Return the (x, y) coordinate for the center point of the cell that contains the specified text.  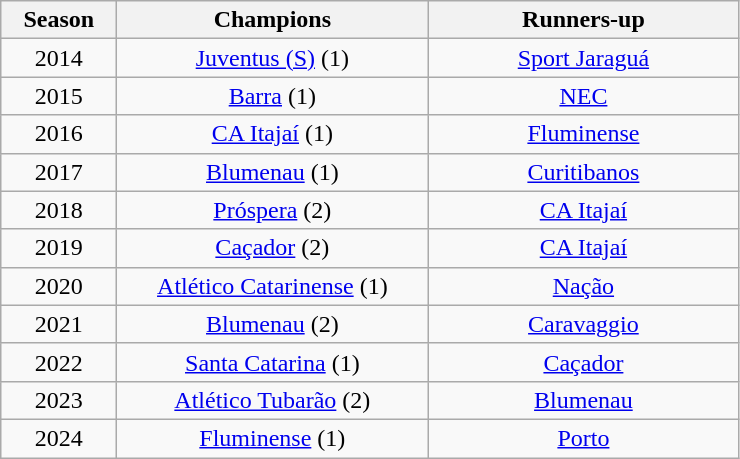
Season (59, 20)
Atlético Tubarão (2) (272, 400)
Blumenau (584, 400)
CA Itajaí (1) (272, 134)
Barra (1) (272, 96)
Nação (584, 286)
Curitibanos (584, 172)
Santa Catarina (1) (272, 362)
NEC (584, 96)
Caçador (2) (272, 248)
2017 (59, 172)
2021 (59, 324)
Fluminense (1) (272, 438)
2023 (59, 400)
Porto (584, 438)
Fluminense (584, 134)
2022 (59, 362)
Blumenau (1) (272, 172)
Sport Jaraguá (584, 58)
Caçador (584, 362)
2019 (59, 248)
Runners-up (584, 20)
Champions (272, 20)
2015 (59, 96)
Atlético Catarinense (1) (272, 286)
2020 (59, 286)
Próspera (2) (272, 210)
2014 (59, 58)
2018 (59, 210)
2016 (59, 134)
Blumenau (2) (272, 324)
Juventus (S) (1) (272, 58)
2024 (59, 438)
Caravaggio (584, 324)
